Scan for the cell matching the given text and deliver its (x, y) coordinate at center. 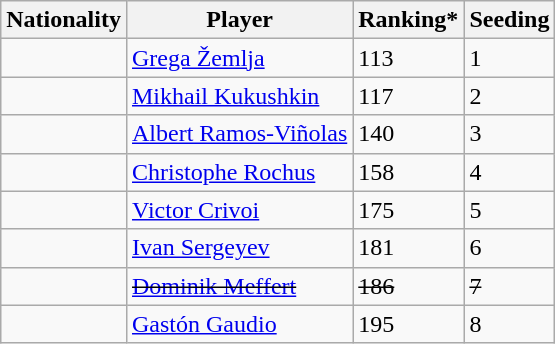
2 (510, 96)
7 (510, 286)
Dominik Meffert (239, 286)
113 (408, 58)
Victor Crivoi (239, 210)
3 (510, 134)
6 (510, 248)
117 (408, 96)
1 (510, 58)
175 (408, 210)
Albert Ramos-Viñolas (239, 134)
181 (408, 248)
158 (408, 172)
195 (408, 324)
8 (510, 324)
5 (510, 210)
140 (408, 134)
Gastón Gaudio (239, 324)
Ranking* (408, 20)
4 (510, 172)
186 (408, 286)
Grega Žemlja (239, 58)
Seeding (510, 20)
Ivan Sergeyev (239, 248)
Nationality (64, 20)
Mikhail Kukushkin (239, 96)
Player (239, 20)
Christophe Rochus (239, 172)
